Scan for the cell matching the given text and deliver its [X, Y] coordinate at center. 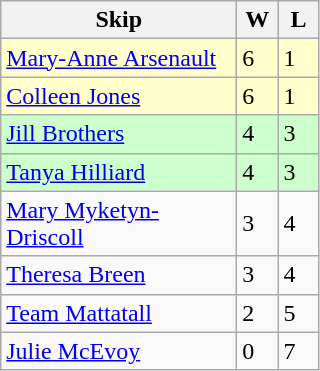
7 [298, 351]
Skip [119, 20]
Colleen Jones [119, 96]
Julie McEvoy [119, 351]
2 [258, 313]
Mary-Anne Arsenault [119, 58]
Jill Brothers [119, 134]
0 [258, 351]
W [258, 20]
5 [298, 313]
L [298, 20]
Tanya Hilliard [119, 172]
Team Mattatall [119, 313]
Mary Myketyn-Driscoll [119, 224]
Theresa Breen [119, 275]
